Extract the (X, Y) coordinate from the center of the cell holding the provided text.  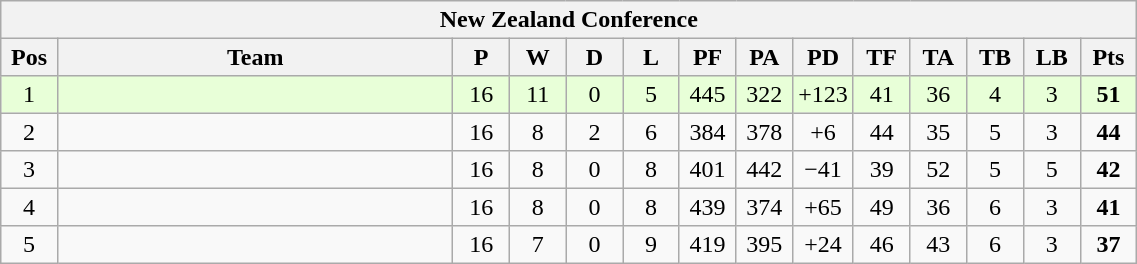
W (538, 56)
395 (764, 244)
49 (882, 206)
378 (764, 132)
PD (824, 56)
401 (708, 170)
PF (708, 56)
374 (764, 206)
37 (1108, 244)
TF (882, 56)
TA (938, 56)
445 (708, 94)
+6 (824, 132)
419 (708, 244)
TB (996, 56)
Pos (30, 56)
1 (30, 94)
51 (1108, 94)
7 (538, 244)
Team (254, 56)
Pts (1108, 56)
384 (708, 132)
52 (938, 170)
LB (1052, 56)
39 (882, 170)
43 (938, 244)
+123 (824, 94)
439 (708, 206)
L (652, 56)
9 (652, 244)
35 (938, 132)
−41 (824, 170)
42 (1108, 170)
442 (764, 170)
PA (764, 56)
+65 (824, 206)
D (594, 56)
322 (764, 94)
+24 (824, 244)
New Zealand Conference (569, 20)
46 (882, 244)
11 (538, 94)
P (482, 56)
